Return (x, y) of the center of cell containing provided text 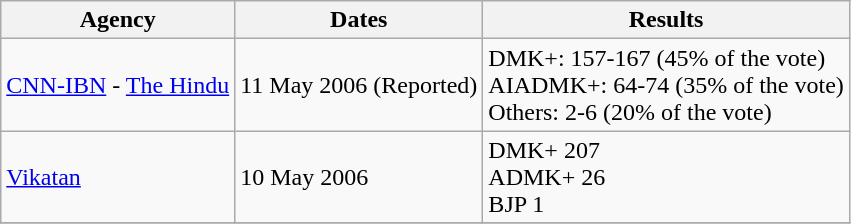
Dates (359, 20)
CNN-IBN - The Hindu (118, 85)
Agency (118, 20)
DMK+: 157-167 (45% of the vote) AIADMK+: 64-74 (35% of the vote) Others: 2-6 (20% of the vote) (666, 85)
DMK+ 207ADMK+ 26BJP 1 (666, 177)
Results (666, 20)
11 May 2006 (Reported) (359, 85)
Vikatan (118, 177)
10 May 2006 (359, 177)
